For the text-containing cell, return its midpoint in (X, Y) coordinate format. 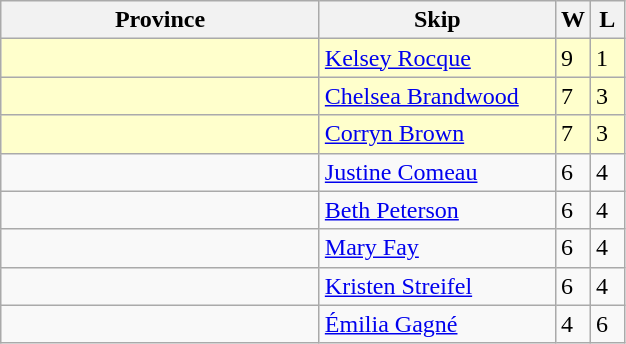
1 (607, 58)
W (572, 20)
Kristen Streifel (437, 286)
Province (160, 20)
L (607, 20)
9 (572, 58)
Justine Comeau (437, 172)
Beth Peterson (437, 210)
Mary Fay (437, 248)
Émilia Gagné (437, 324)
Skip (437, 20)
Kelsey Rocque (437, 58)
Chelsea Brandwood (437, 96)
Corryn Brown (437, 134)
